Locate the cell with the specified text and output its [x, y] center coordinate. 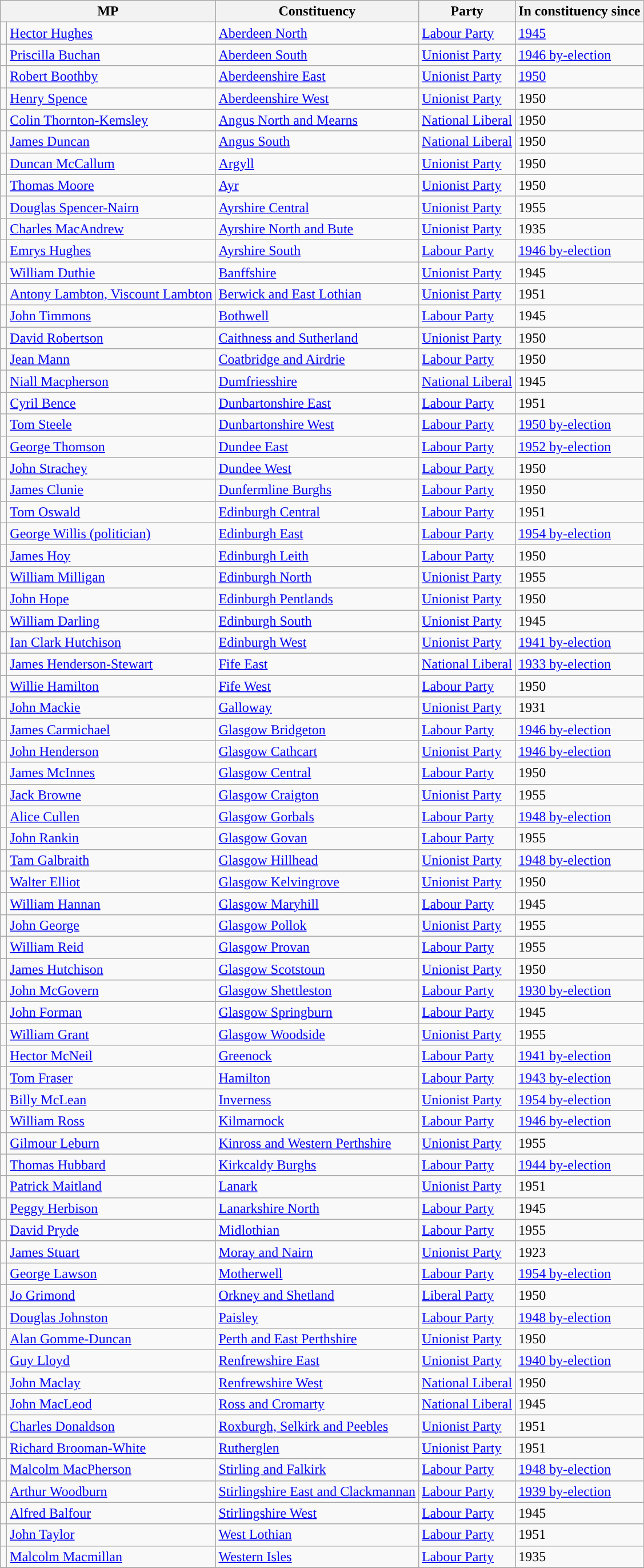
John Rankin [111, 838]
Caithness and Sutherland [317, 338]
1950 by-election [579, 425]
1939 by-election [579, 1491]
Tom Steele [111, 425]
Hamilton [317, 1078]
James Hutchison [111, 969]
Jean Mann [111, 360]
Renfrewshire West [317, 1383]
Rutherglen [317, 1448]
Glasgow Hillhead [317, 860]
William Grant [111, 1034]
1952 by-election [579, 447]
Alan Gomme-Duncan [111, 1339]
James Hoy [111, 555]
Ayrshire North and Bute [317, 229]
Ross and Cromarty [317, 1404]
Motherwell [317, 1273]
Colin Thornton-Kemsley [111, 120]
George Willis (politician) [111, 534]
James Clunie [111, 490]
Argyll [317, 164]
Edinburgh Central [317, 512]
Glasgow Shettleston [317, 991]
Angus North and Mearns [317, 120]
William Milligan [111, 577]
Arthur Woodburn [111, 1491]
Ian Clark Hutchison [111, 643]
Cyril Bence [111, 403]
1944 by-election [579, 1165]
Guy Lloyd [111, 1361]
Midlothian [317, 1230]
Inverness [317, 1100]
John Maclay [111, 1383]
Greenock [317, 1056]
Fife East [317, 664]
Lanarkshire North [317, 1208]
James Stuart [111, 1252]
George Lawson [111, 1273]
Edinburgh Leith [317, 555]
Galloway [317, 708]
Berwick and East Lothian [317, 295]
Tam Galbraith [111, 860]
David Robertson [111, 338]
William Ross [111, 1121]
James Carmichael [111, 730]
Thomas Hubbard [111, 1165]
William Hannan [111, 904]
Emrys Hughes [111, 250]
Constituency [317, 11]
Lanark [317, 1187]
Gilmour Leburn [111, 1143]
Aberdeenshire East [317, 77]
Glasgow Govan [317, 838]
John Strachey [111, 468]
Stirlingshire West [317, 1513]
Orkney and Shetland [317, 1295]
Dunfermline Burghs [317, 490]
Aberdeen North [317, 33]
Aberdeen South [317, 55]
James Duncan [111, 142]
Edinburgh North [317, 577]
Glasgow Maryhill [317, 904]
Renfrewshire East [317, 1361]
Stirlingshire East and Clackmannan [317, 1491]
Paisley [317, 1317]
Tom Fraser [111, 1078]
Peggy Herbison [111, 1208]
Alice Cullen [111, 817]
Dundee East [317, 447]
Liberal Party [467, 1295]
Coatbridge and Airdrie [317, 360]
Kirkcaldy Burghs [317, 1165]
James Henderson-Stewart [111, 664]
Willie Hamilton [111, 686]
Edinburgh West [317, 643]
Dunbartonshire East [317, 403]
John Forman [111, 1013]
1933 by-election [579, 664]
Western Isles [317, 1557]
Edinburgh East [317, 534]
Thomas Moore [111, 185]
David Pryde [111, 1230]
Glasgow Cathcart [317, 751]
Douglas Spencer-Nairn [111, 207]
Jo Grimond [111, 1295]
Edinburgh South [317, 620]
Dunbartonshire West [317, 425]
Glasgow Kelvingrove [317, 882]
John MacLeod [111, 1404]
John Henderson [111, 751]
John McGovern [111, 991]
In constituency since [579, 11]
James McInnes [111, 773]
John Hope [111, 599]
MP [108, 11]
Niall Macpherson [111, 381]
Kilmarnock [317, 1121]
1943 by-election [579, 1078]
Walter Elliot [111, 882]
Malcolm Macmillan [111, 1557]
Billy McLean [111, 1100]
Patrick Maitland [111, 1187]
Jack Browne [111, 795]
John Mackie [111, 708]
Party [467, 11]
Fife West [317, 686]
George Thomson [111, 447]
Charles Donaldson [111, 1426]
Glasgow Bridgeton [317, 730]
William Darling [111, 620]
John Taylor [111, 1535]
Malcolm MacPherson [111, 1470]
Perth and East Perthshire [317, 1339]
Glasgow Scotstoun [317, 969]
William Reid [111, 947]
Glasgow Springburn [317, 1013]
Ayrshire Central [317, 207]
1923 [579, 1252]
William Duthie [111, 273]
Kinross and Western Perthshire [317, 1143]
John Timmons [111, 316]
Glasgow Woodside [317, 1034]
Glasgow Pollok [317, 925]
Dumfriesshire [317, 381]
Edinburgh Pentlands [317, 599]
Bothwell [317, 316]
Stirling and Falkirk [317, 1470]
West Lothian [317, 1535]
Angus South [317, 142]
1940 by-election [579, 1361]
1931 [579, 708]
Glasgow Central [317, 773]
Glasgow Gorbals [317, 817]
Tom Oswald [111, 512]
Dundee West [317, 468]
1930 by-election [579, 991]
Douglas Johnston [111, 1317]
Priscilla Buchan [111, 55]
Duncan McCallum [111, 164]
Roxburgh, Selkirk and Peebles [317, 1426]
Glasgow Craigton [317, 795]
Antony Lambton, Viscount Lambton [111, 295]
Aberdeenshire West [317, 98]
Richard Brooman-White [111, 1448]
Charles MacAndrew [111, 229]
Banffshire [317, 273]
Robert Boothby [111, 77]
Glasgow Provan [317, 947]
Alfred Balfour [111, 1513]
Ayr [317, 185]
Ayrshire South [317, 250]
Hector McNeil [111, 1056]
John George [111, 925]
Moray and Nairn [317, 1252]
Henry Spence [111, 98]
Hector Hughes [111, 33]
